Capture the cell that displays the provided text and extract its (x, y) central coordinate. 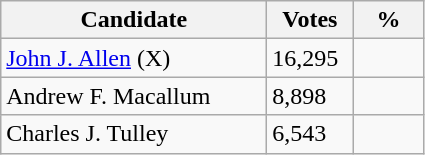
6,543 (310, 134)
% (388, 20)
16,295 (310, 58)
John J. Allen (X) (134, 58)
Andrew F. Macallum (134, 96)
Candidate (134, 20)
8,898 (310, 96)
Votes (310, 20)
Charles J. Tulley (134, 134)
